Extract the (X, Y) coordinate from the center of the cell holding the provided text.  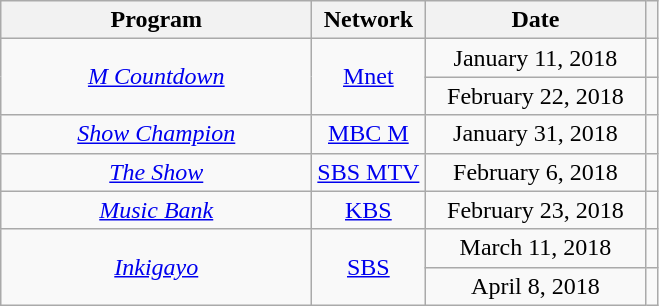
M Countdown (156, 77)
SBS MTV (368, 172)
January 31, 2018 (536, 134)
Date (536, 20)
March 11, 2018 (536, 248)
Program (156, 20)
SBS (368, 267)
The Show (156, 172)
Inkigayo (156, 267)
Network (368, 20)
January 11, 2018 (536, 58)
MBC M (368, 134)
February 6, 2018 (536, 172)
Show Champion (156, 134)
February 22, 2018 (536, 96)
April 8, 2018 (536, 286)
KBS (368, 210)
Mnet (368, 77)
February 23, 2018 (536, 210)
Music Bank (156, 210)
